Extract the [x, y] coordinate from the center of the cell holding the provided text.  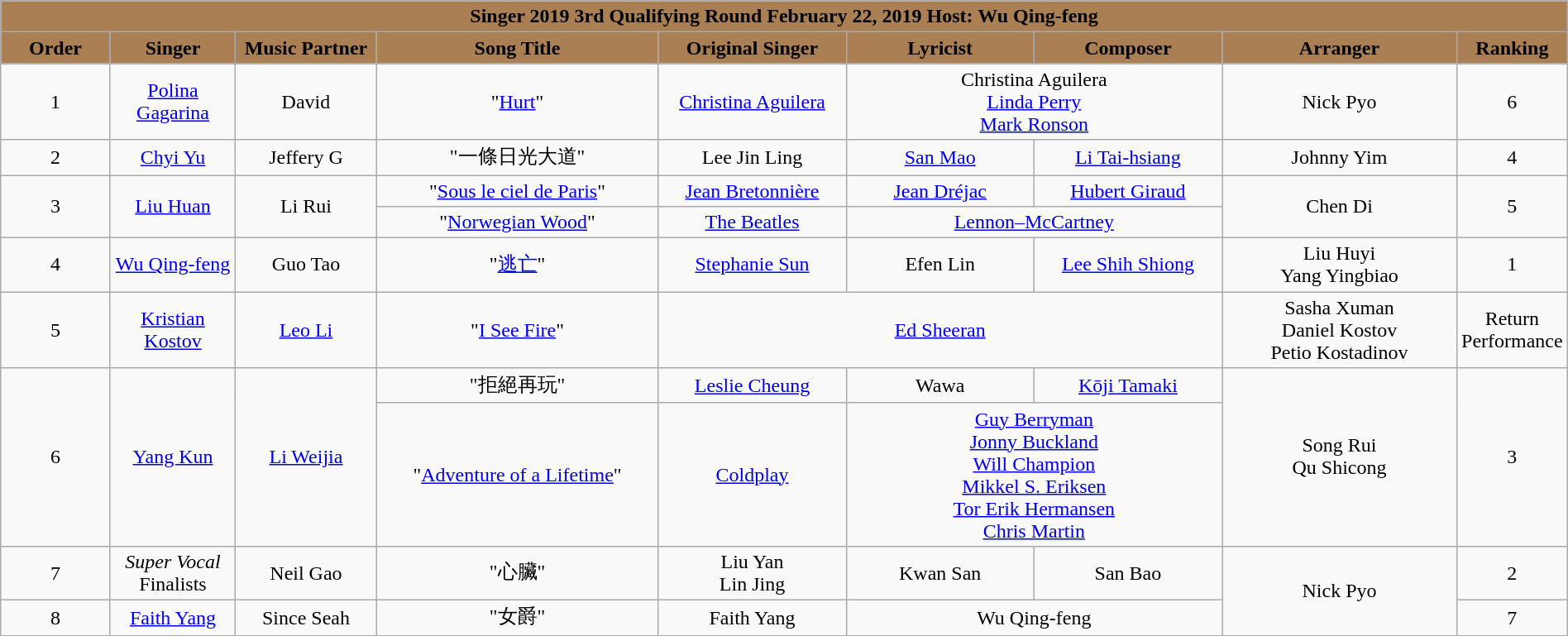
Since Seah [306, 617]
Liu HuyiYang Yingbiao [1340, 265]
Lyricist [939, 48]
Kwan San [939, 572]
Singer 2019 3rd Qualifying Round February 22, 2019 Host: Wu Qing-feng [784, 17]
Hubert Giraud [1128, 191]
8 [56, 617]
Sasha XumanDaniel KostovPetio Kostadinov [1340, 330]
Li Tai-hsiang [1128, 157]
Singer [172, 48]
"I See Fire" [518, 330]
"心臟" [518, 572]
Christina AguileraLinda PerryMark Ronson [1034, 102]
Ranking [1512, 48]
Guy BerrymanJonny BucklandWill ChampionMikkel S. EriksenTor Erik HermansenChris Martin [1034, 475]
Jean Dréjac [939, 191]
Super Vocal Finalists [172, 572]
Return Performance [1512, 330]
Neil Gao [306, 572]
Leslie Cheung [753, 385]
Li Rui [306, 207]
"女爵" [518, 617]
"逃亡" [518, 265]
"Sous le ciel de Paris" [518, 191]
San Bao [1128, 572]
"Hurt" [518, 102]
David [306, 102]
Leo Li [306, 330]
Song Title [518, 48]
San Mao [939, 157]
Polina Gagarina [172, 102]
Jean Bretonnière [753, 191]
Liu YanLin Jing [753, 572]
Christina Aguilera [753, 102]
Li Weijia [306, 457]
"Adventure of a Lifetime" [518, 475]
"Norwegian Wood" [518, 222]
Song RuiQu Shicong [1340, 457]
Lennon–McCartney [1034, 222]
Johnny Yim [1340, 157]
"拒絕再玩" [518, 385]
Efen Lin [939, 265]
Chyi Yu [172, 157]
Music Partner [306, 48]
Jeffery G [306, 157]
Kōji Tamaki [1128, 385]
"一條日光大道" [518, 157]
Chen Di [1340, 207]
Lee Shih Shiong [1128, 265]
Stephanie Sun [753, 265]
The Beatles [753, 222]
Ed Sheeran [940, 330]
Yang Kun [172, 457]
Original Singer [753, 48]
Arranger [1340, 48]
Guo Tao [306, 265]
Coldplay [753, 475]
Wawa [939, 385]
Composer [1128, 48]
Order [56, 48]
Liu Huan [172, 207]
Kristian Kostov [172, 330]
Lee Jin Ling [753, 157]
